For the text-containing cell, return its midpoint in [x, y] coordinate format. 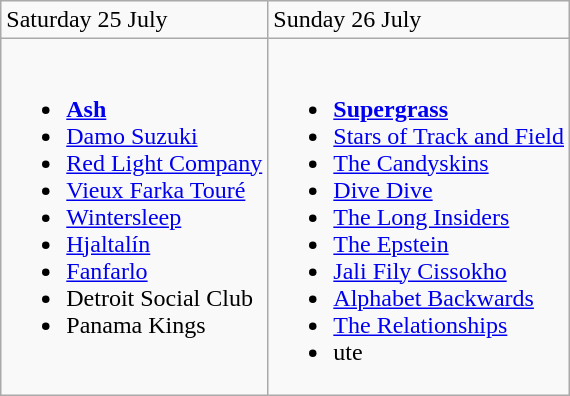
Sunday 26 July [419, 20]
AshDamo SuzukiRed Light CompanyVieux Farka TouréWintersleepHjaltalínFanfarloDetroit Social ClubPanama Kings [134, 217]
SupergrassStars of Track and FieldThe CandyskinsDive DiveThe Long InsidersThe EpsteinJali Fily CissokhoAlphabet BackwardsThe Relationshipsute [419, 217]
Saturday 25 July [134, 20]
